Extract the (X, Y) coordinate from the center of the cell holding the provided text.  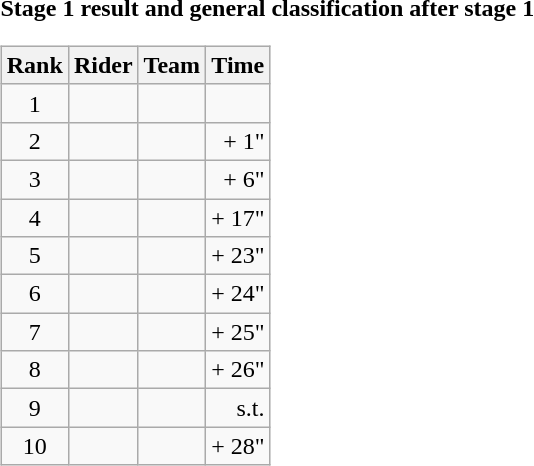
+ 24" (238, 294)
+ 17" (238, 217)
8 (34, 370)
7 (34, 332)
+ 25" (238, 332)
+ 1" (238, 141)
6 (34, 294)
+ 28" (238, 446)
s.t. (238, 408)
Time (238, 65)
Rank (34, 65)
Rider (103, 65)
1 (34, 103)
5 (34, 256)
3 (34, 179)
9 (34, 408)
+ 23" (238, 256)
+ 26" (238, 370)
2 (34, 141)
+ 6" (238, 179)
10 (34, 446)
4 (34, 217)
Team (172, 65)
